Capture the cell that displays the provided text and extract its (X, Y) central coordinate. 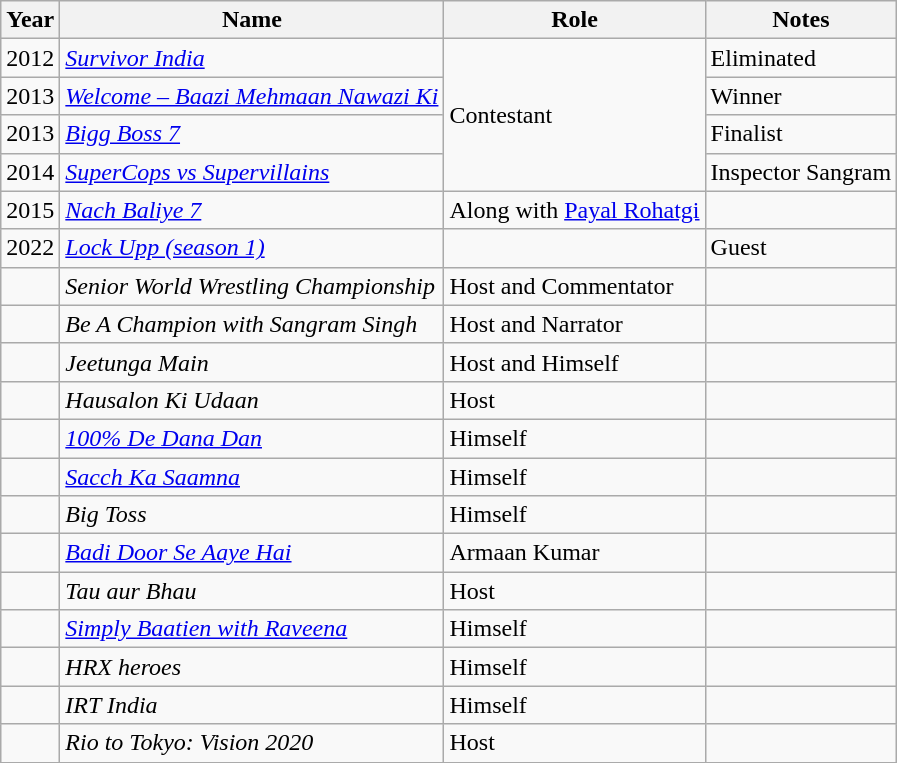
Senior World Wrestling Championship (252, 286)
Big Toss (252, 515)
Host and Commentator (574, 286)
2015 (30, 210)
Simply Baatien with Raveena (252, 629)
Badi Door Se Aaye Hai (252, 553)
Welcome – Baazi Mehmaan Nawazi Ki (252, 96)
Survivor India (252, 58)
Host and Himself (574, 362)
Hausalon Ki Udaan (252, 400)
Eliminated (801, 58)
SuperCops vs Supervillains (252, 172)
Lock Upp (season 1) (252, 248)
Finalist (801, 134)
Inspector Sangram (801, 172)
Rio to Tokyo: Vision 2020 (252, 743)
Contestant (574, 115)
Be A Champion with Sangram Singh (252, 324)
Bigg Boss 7 (252, 134)
Nach Baliye 7 (252, 210)
Notes (801, 20)
2022 (30, 248)
Armaan Kumar (574, 553)
2012 (30, 58)
Name (252, 20)
Tau aur Bhau (252, 591)
Role (574, 20)
HRX heroes (252, 667)
2014 (30, 172)
Year (30, 20)
Host and Narrator (574, 324)
Jeetunga Main (252, 362)
Sacch Ka Saamna (252, 477)
Winner (801, 96)
IRT India (252, 705)
Along with Payal Rohatgi (574, 210)
Guest (801, 248)
100% De Dana Dan (252, 438)
